Determine the [X, Y] coordinate at the center of the cell enclosing the given text.  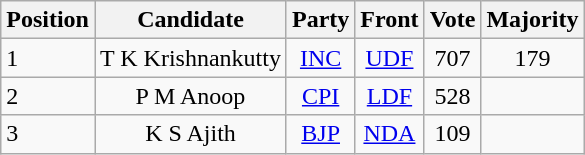
Vote [452, 20]
179 [532, 58]
1 [48, 58]
P M Anoop [190, 96]
T K Krishnankutty [190, 58]
CPI [320, 96]
Party [320, 20]
Majority [532, 20]
2 [48, 96]
BJP [320, 134]
LDF [390, 96]
UDF [390, 58]
Front [390, 20]
Position [48, 20]
INC [320, 58]
3 [48, 134]
109 [452, 134]
Candidate [190, 20]
707 [452, 58]
K S Ajith [190, 134]
NDA [390, 134]
528 [452, 96]
